From the cell containing the given text, extract its center point as (X, Y) coordinate. 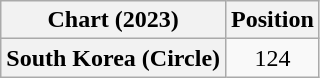
Position (273, 20)
South Korea (Circle) (114, 58)
124 (273, 58)
Chart (2023) (114, 20)
